Scan for the cell matching the given text and deliver its [X, Y] coordinate at center. 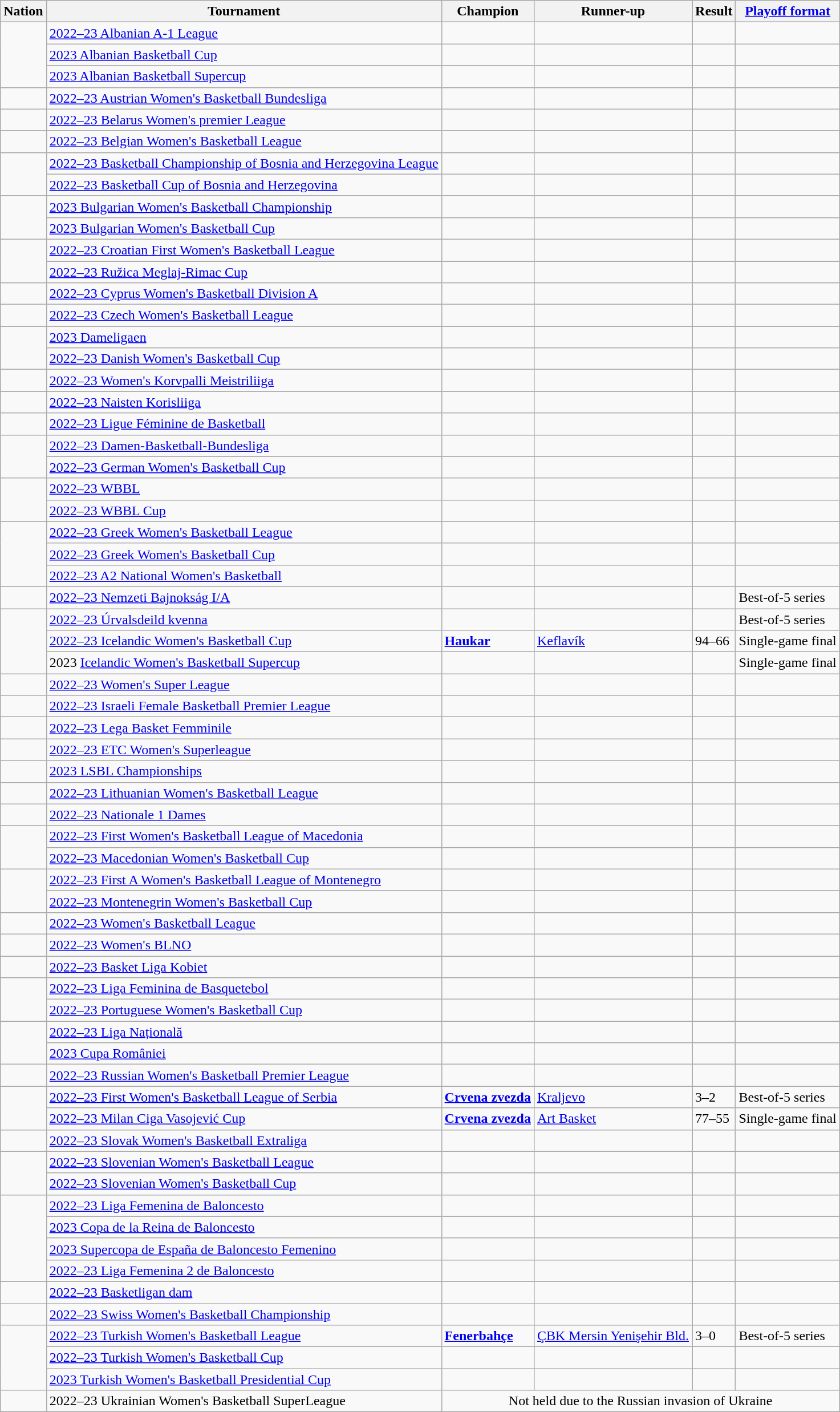
2023 Albanian Basketball Cup [244, 55]
2022–23 German Women's Basketball Cup [244, 467]
Champion [488, 11]
2023 Cupa României [244, 1054]
2022–23 First A Women's Basketball League of Montenegro [244, 880]
2022–23 Israeli Female Basketball Premier League [244, 706]
2023 Bulgarian Women's Basketball Cup [244, 228]
2022–23 Macedonian Women's Basketball Cup [244, 858]
Tournament [244, 11]
2022–23 Montenegrin Women's Basketball Cup [244, 901]
Not held due to the Russian invasion of Ukraine [640, 1401]
3–2 [714, 1097]
2023 Turkish Women's Basketball Presidential Cup [244, 1379]
2022–23 Liga Femenina 2 de Baloncesto [244, 1271]
Art Basket [612, 1119]
2022–23 Slovenian Women's Basketball League [244, 1162]
2022–23 Nationale 1 Dames [244, 815]
2022–23 Turkish Women's Basketball League [244, 1336]
2022–23 Women's Basketball League [244, 923]
Nation [23, 11]
2023 Dameligaen [244, 337]
2022–23 Greek Women's Basketball Cup [244, 554]
2023 Albanian Basketball Supercup [244, 76]
2022–23 Nemzeti Bajnokság I/A [244, 597]
2022–23 First Women's Basketball League of Serbia [244, 1097]
2023 Supercopa de España de Baloncesto Femenino [244, 1249]
77–55 [714, 1119]
3–0 [714, 1336]
2022–23 Women's Super League [244, 685]
2022–23 First Women's Basketball League of Macedonia [244, 836]
Result [714, 11]
2022–23 Belarus Women's premier League [244, 120]
2022–23 Albanian A-1 League [244, 33]
2022–23 Croatian First Women's Basketball League [244, 250]
2022–23 Ružica Meglaj-Rimac Cup [244, 272]
2022–23 Liga Națională [244, 1032]
2022–23 Slovak Women's Basketball Extraliga [244, 1140]
2022–23 Slovenian Women's Basketball Cup [244, 1184]
2022–23 Belgian Women's Basketball League [244, 141]
2022–23 Russian Women's Basketball Premier League [244, 1075]
2022–23 Czech Women's Basketball League [244, 315]
2022–23 Lega Basket Femminile [244, 728]
2022–23 Icelandic Women's Basketball Cup [244, 641]
2022–23 Basketball Championship of Bosnia and Herzegovina League [244, 163]
2023 Icelandic Women's Basketball Supercup [244, 663]
2022–23 Liga Feminina de Basquetebol [244, 989]
2022–23 Danish Women's Basketball Cup [244, 359]
2022–23 Basketligan dam [244, 1292]
2022–23 Greek Women's Basketball League [244, 532]
2022–23 Ligue Féminine de Basketball [244, 424]
2022–23 A2 National Women's Basketball [244, 576]
94–66 [714, 641]
ÇBK Mersin Yenişehir Bld. [612, 1336]
2022–23 Ukrainian Women's Basketball SuperLeague [244, 1401]
Kraljevo [612, 1097]
Runner-up [612, 11]
2022–23 WBBL [244, 489]
2022–23 Austrian Women's Basketball Bundesliga [244, 98]
2022–23 Basket Liga Kobiet [244, 967]
2022–23 ETC Women's Superleague [244, 750]
2022–23 Naisten Korisliiga [244, 402]
2022–23 Cyprus Women's Basketball Division A [244, 294]
2022–23 Damen-Basketball-Bundesliga [244, 446]
2022–23 Lithuanian Women's Basketball League [244, 793]
Playoff format [788, 11]
2022–23 Portuguese Women's Basketball Cup [244, 1010]
2022–23 WBBL Cup [244, 511]
Haukar [488, 641]
2023 Bulgarian Women's Basketball Championship [244, 207]
2022–23 Úrvalsdeild kvenna [244, 619]
2023 LSBL Championships [244, 771]
2022–23 Women's BLNO [244, 945]
2022–23 Milan Ciga Vasojević Cup [244, 1119]
2022–23 Liga Femenina de Baloncesto [244, 1205]
Keflavík [612, 641]
2023 Copa de la Reina de Baloncesto [244, 1227]
2022–23 Basketball Cup of Bosnia and Herzegovina [244, 185]
2022–23 Swiss Women's Basketball Championship [244, 1314]
2022–23 Women's Korvpalli Meistriliiga [244, 381]
Fenerbahçe [488, 1336]
2022–23 Turkish Women's Basketball Cup [244, 1358]
